Pinpoint the cell where the given text exists, returning its [x, y] midpoint coordinate. 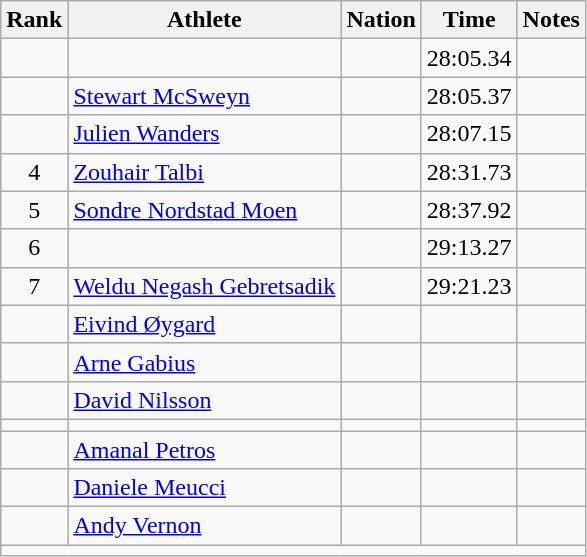
5 [34, 210]
28:05.34 [469, 58]
Nation [381, 20]
Andy Vernon [204, 526]
Stewart McSweyn [204, 96]
Zouhair Talbi [204, 172]
Time [469, 20]
28:07.15 [469, 134]
7 [34, 286]
4 [34, 172]
Julien Wanders [204, 134]
Arne Gabius [204, 362]
David Nilsson [204, 400]
29:13.27 [469, 248]
Rank [34, 20]
28:37.92 [469, 210]
Daniele Meucci [204, 488]
28:05.37 [469, 96]
Weldu Negash Gebretsadik [204, 286]
6 [34, 248]
Amanal Petros [204, 449]
Athlete [204, 20]
Eivind Øygard [204, 324]
Notes [551, 20]
Sondre Nordstad Moen [204, 210]
28:31.73 [469, 172]
29:21.23 [469, 286]
